Extract the (X, Y) coordinate from the center of the cell holding the provided text.  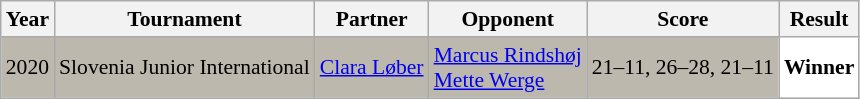
21–11, 26–28, 21–11 (683, 68)
Clara Løber (372, 68)
Slovenia Junior International (184, 68)
Tournament (184, 19)
Result (820, 19)
Score (683, 19)
Marcus Rindshøj Mette Werge (508, 68)
Partner (372, 19)
2020 (28, 68)
Year (28, 19)
Winner (820, 68)
Opponent (508, 19)
